Determine the [X, Y] coordinate at the center of the cell enclosing the given text.  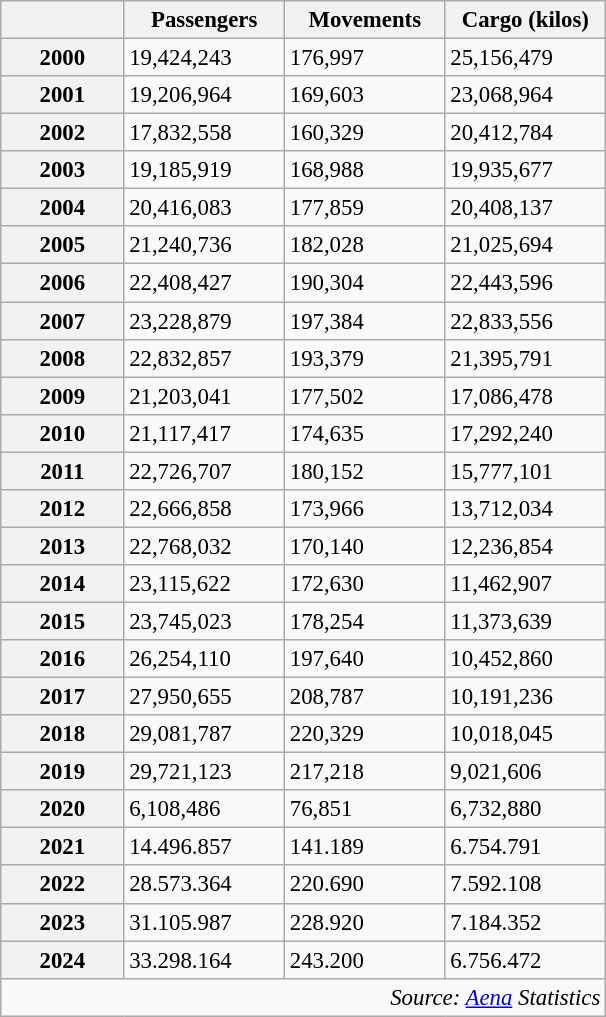
22,408,427 [204, 283]
2021 [62, 847]
11,373,639 [526, 621]
22,726,707 [204, 471]
197,384 [364, 321]
2012 [62, 509]
9,021,606 [526, 772]
10,191,236 [526, 697]
19,935,677 [526, 170]
6.754.791 [526, 847]
23,115,622 [204, 584]
7.592.108 [526, 885]
2022 [62, 885]
2005 [62, 245]
174,635 [364, 433]
17,832,558 [204, 133]
15,777,101 [526, 471]
193,379 [364, 358]
25,156,479 [526, 58]
6,108,486 [204, 809]
2004 [62, 208]
243.200 [364, 960]
178,254 [364, 621]
31.105.987 [204, 922]
2016 [62, 659]
28.573.364 [204, 885]
176,997 [364, 58]
2023 [62, 922]
2010 [62, 433]
170,140 [364, 546]
17,292,240 [526, 433]
2002 [62, 133]
21,025,694 [526, 245]
Source: Aena Statistics [304, 997]
19,424,243 [204, 58]
Passengers [204, 20]
2001 [62, 95]
2008 [62, 358]
2019 [62, 772]
76,851 [364, 809]
2018 [62, 734]
29,081,787 [204, 734]
228.920 [364, 922]
182,028 [364, 245]
21,203,041 [204, 396]
10,452,860 [526, 659]
21,240,736 [204, 245]
23,068,964 [526, 95]
7.184.352 [526, 922]
168,988 [364, 170]
10,018,045 [526, 734]
23,745,023 [204, 621]
220.690 [364, 885]
19,185,919 [204, 170]
2009 [62, 396]
190,304 [364, 283]
177,502 [364, 396]
160,329 [364, 133]
Movements [364, 20]
217,218 [364, 772]
177,859 [364, 208]
180,152 [364, 471]
2011 [62, 471]
11,462,907 [526, 584]
17,086,478 [526, 396]
20,412,784 [526, 133]
20,416,083 [204, 208]
2020 [62, 809]
141.189 [364, 847]
6,732,880 [526, 809]
2014 [62, 584]
2000 [62, 58]
2006 [62, 283]
22,768,032 [204, 546]
13,712,034 [526, 509]
Cargo (kilos) [526, 20]
173,966 [364, 509]
22,833,556 [526, 321]
19,206,964 [204, 95]
12,236,854 [526, 546]
2024 [62, 960]
6.756.472 [526, 960]
14.496.857 [204, 847]
33.298.164 [204, 960]
2003 [62, 170]
27,950,655 [204, 697]
208,787 [364, 697]
29,721,123 [204, 772]
23,228,879 [204, 321]
21,395,791 [526, 358]
22,443,596 [526, 283]
22,666,858 [204, 509]
2013 [62, 546]
220,329 [364, 734]
20,408,137 [526, 208]
169,603 [364, 95]
2007 [62, 321]
172,630 [364, 584]
21,117,417 [204, 433]
197,640 [364, 659]
2017 [62, 697]
22,832,857 [204, 358]
2015 [62, 621]
26,254,110 [204, 659]
